Capture the cell that displays the provided text and extract its [X, Y] central coordinate. 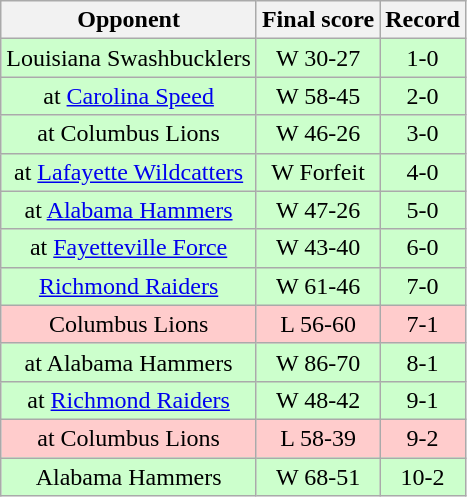
8-1 [423, 362]
1-0 [423, 58]
9-1 [423, 400]
10-2 [423, 477]
Louisiana Swashbucklers [129, 58]
W 46-26 [318, 134]
W 48-42 [318, 400]
W 43-40 [318, 248]
L 56-60 [318, 324]
Richmond Raiders [129, 286]
Record [423, 20]
9-2 [423, 438]
6-0 [423, 248]
Columbus Lions [129, 324]
Final score [318, 20]
Opponent [129, 20]
at Richmond Raiders [129, 400]
5-0 [423, 210]
W 86-70 [318, 362]
Alabama Hammers [129, 477]
at Fayetteville Force [129, 248]
W Forfeit [318, 172]
W 30-27 [318, 58]
W 47-26 [318, 210]
W 68-51 [318, 477]
L 58-39 [318, 438]
at Carolina Speed [129, 96]
7-0 [423, 286]
at Lafayette Wildcatters [129, 172]
W 61-46 [318, 286]
W 58-45 [318, 96]
4-0 [423, 172]
7-1 [423, 324]
2-0 [423, 96]
3-0 [423, 134]
